Determine the (x, y) coordinate at the center of the cell enclosing the given text.  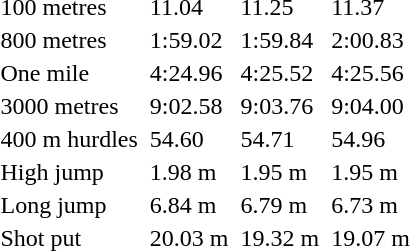
1.95 m (280, 172)
1.98 m (189, 172)
54.60 (189, 139)
6.84 m (189, 205)
4:25.52 (280, 73)
9:02.58 (189, 106)
6.79 m (280, 205)
4:24.96 (189, 73)
1:59.84 (280, 40)
54.71 (280, 139)
1:59.02 (189, 40)
9:03.76 (280, 106)
